For the text-containing cell, return its midpoint in (x, y) coordinate format. 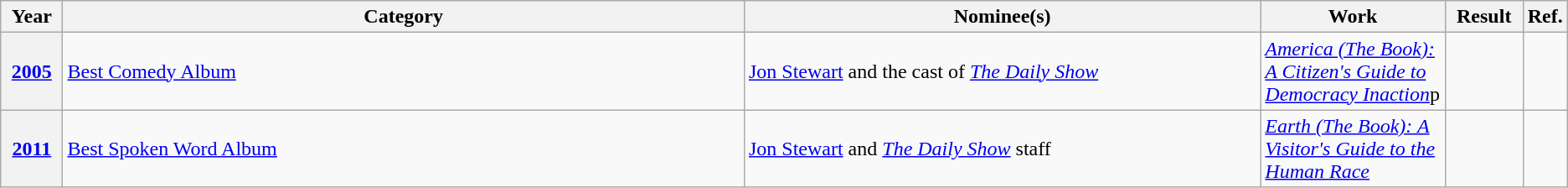
Nominee(s) (1002, 17)
Jon Stewart and The Daily Show staff (1002, 149)
2005 (32, 71)
Work (1353, 17)
Earth (The Book): A Visitor's Guide to the Human Race (1353, 149)
Jon Stewart and the cast of The Daily Show (1002, 71)
Ref. (1545, 17)
2011 (32, 149)
Year (32, 17)
America (The Book): A Citizen's Guide to Democracy Inactionp (1353, 71)
Best Spoken Word Album (404, 149)
Result (1484, 17)
Best Comedy Album (404, 71)
Category (404, 17)
